Extract the [X, Y] coordinate from the center of the cell holding the provided text.  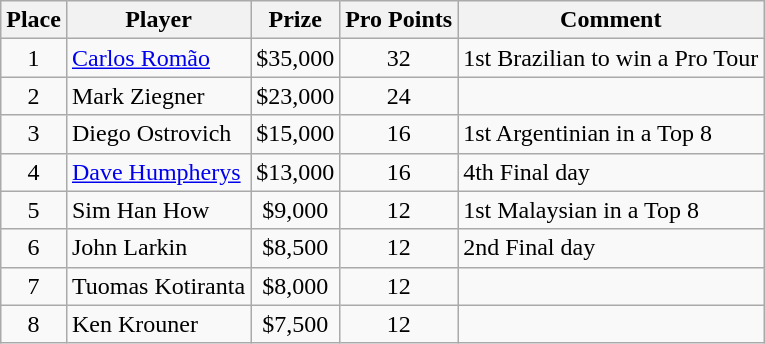
Dave Humpherys [158, 172]
Player [158, 20]
3 [34, 134]
5 [34, 210]
$8,500 [296, 248]
Carlos Romão [158, 58]
Pro Points [399, 20]
Diego Ostrovich [158, 134]
4th Final day [611, 172]
$35,000 [296, 58]
Ken Krouner [158, 324]
2nd Final day [611, 248]
Mark Ziegner [158, 96]
Place [34, 20]
7 [34, 286]
$23,000 [296, 96]
Prize [296, 20]
2 [34, 96]
1st Malaysian in a Top 8 [611, 210]
8 [34, 324]
$15,000 [296, 134]
John Larkin [158, 248]
$7,500 [296, 324]
Tuomas Kotiranta [158, 286]
24 [399, 96]
1 [34, 58]
$8,000 [296, 286]
$13,000 [296, 172]
1st Argentinian in a Top 8 [611, 134]
4 [34, 172]
1st Brazilian to win a Pro Tour [611, 58]
32 [399, 58]
Sim Han How [158, 210]
$9,000 [296, 210]
Comment [611, 20]
6 [34, 248]
